Provide the [X, Y] coordinate of the cell's center where the given text is located.  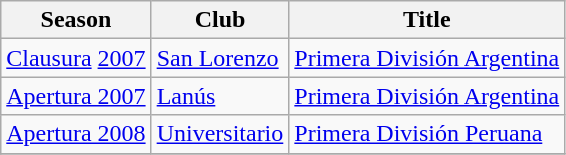
Lanús [220, 96]
Primera División Peruana [427, 134]
Title [427, 20]
Season [76, 20]
Clausura 2007 [76, 58]
Apertura 2007 [76, 96]
San Lorenzo [220, 58]
Club [220, 20]
Apertura 2008 [76, 134]
Universitario [220, 134]
